Identify which cell holds the provided text, then report its [X, Y] central coordinate. 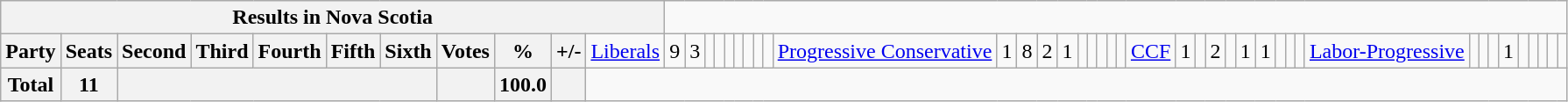
Progressive Conservative [885, 51]
Fourth [289, 51]
Third [222, 51]
Party [31, 51]
Labor-Progressive [1387, 51]
Sixth [408, 51]
Seats [88, 51]
Fifth [353, 51]
3 [696, 51]
8 [1027, 51]
100.0 [522, 84]
Votes [465, 51]
Results in Nova Scotia [333, 18]
11 [88, 84]
9 [675, 51]
Second [154, 51]
Total [31, 84]
CCF [1150, 51]
+/- [569, 51]
Liberals [625, 51]
% [522, 51]
